Pinpoint the cell where the given text exists, returning its (X, Y) midpoint coordinate. 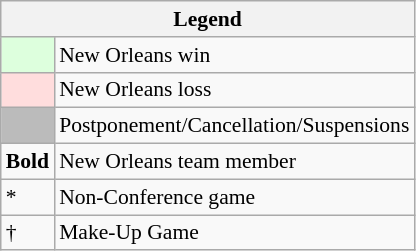
Legend (208, 19)
Postponement/Cancellation/Suspensions (234, 126)
* (28, 197)
Bold (28, 162)
Make-Up Game (234, 233)
Non-Conference game (234, 197)
New Orleans win (234, 55)
† (28, 233)
New Orleans loss (234, 90)
New Orleans team member (234, 162)
